For the text-containing cell, return its midpoint in (X, Y) coordinate format. 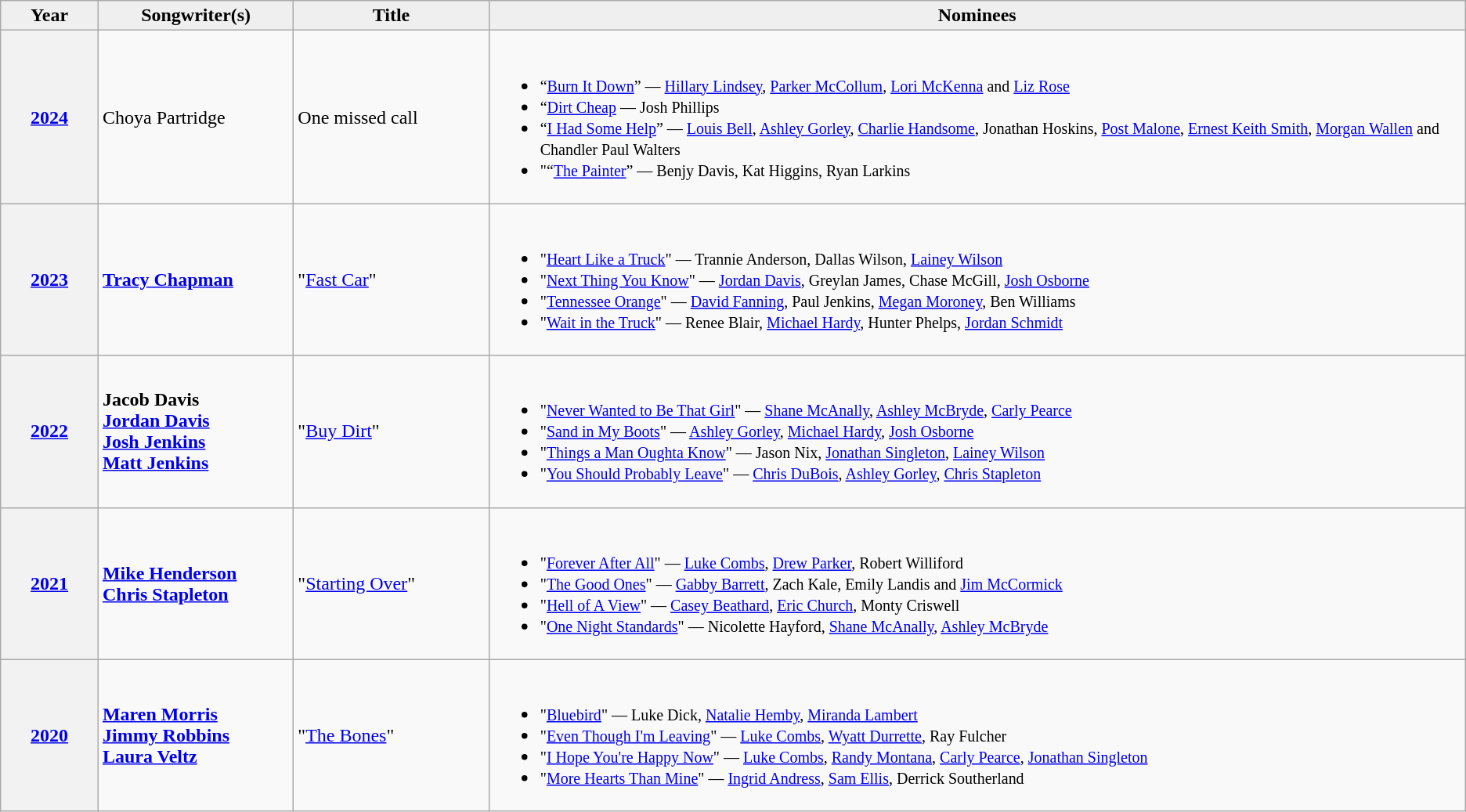
2022 (50, 431)
Year (50, 16)
"Buy Dirt" (392, 431)
Mike Henderson Chris Stapleton (196, 583)
Nominees (977, 16)
2020 (50, 735)
Maren Morris Jimmy Robbins Laura Veltz (196, 735)
Jacob Davis Jordan Davis Josh Jenkins Matt Jenkins (196, 431)
"Starting Over" (392, 583)
2023 (50, 280)
Songwriter(s) (196, 16)
"Fast Car" (392, 280)
"The Bones" (392, 735)
One missed call (392, 117)
Tracy Chapman (196, 280)
Title (392, 16)
2024 (50, 117)
2021 (50, 583)
Choya Partridge (196, 117)
